Determine the [x, y] coordinate at the center of the cell enclosing the given text.  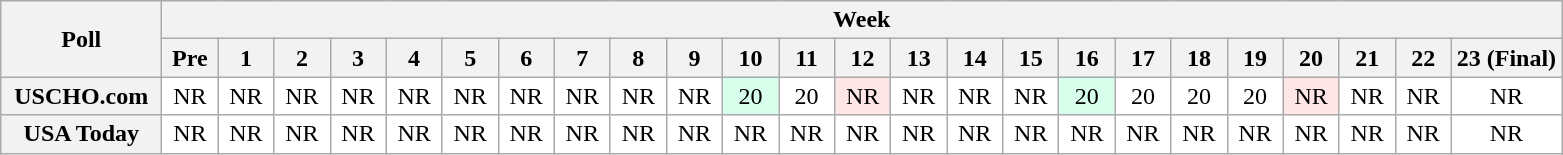
16 [1087, 58]
USA Today [82, 134]
8 [638, 58]
Pre [190, 58]
1 [246, 58]
23 (Final) [1506, 58]
USCHO.com [82, 96]
2 [302, 58]
6 [526, 58]
Week [862, 20]
21 [1367, 58]
7 [582, 58]
11 [806, 58]
10 [750, 58]
9 [694, 58]
19 [1255, 58]
Poll [82, 39]
17 [1143, 58]
3 [358, 58]
15 [1031, 58]
18 [1199, 58]
4 [414, 58]
22 [1423, 58]
12 [863, 58]
14 [975, 58]
13 [919, 58]
5 [470, 58]
